Pinpoint the cell where the given text exists, returning its [X, Y] midpoint coordinate. 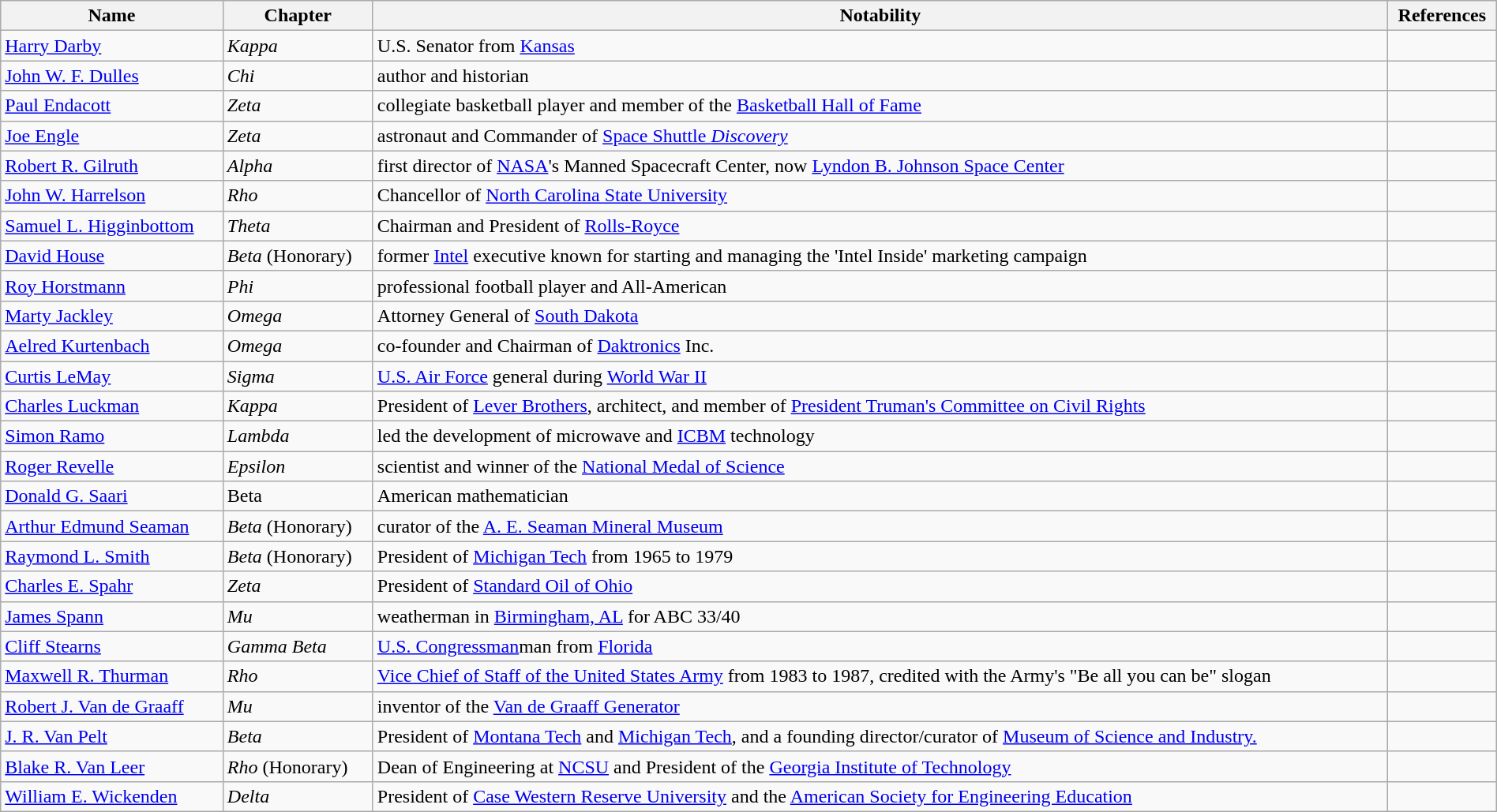
inventor of the Van de Graaff Generator [880, 706]
References [1442, 16]
James Spann [112, 616]
former Intel executive known for starting and managing the 'Intel Inside' marketing campaign [880, 256]
curator of the A. E. Seaman Mineral Museum [880, 526]
Dean of Engineering at NCSU and President of the Georgia Institute of Technology [880, 766]
Cliff Stearns [112, 646]
Harry Darby [112, 46]
Donald G. Saari [112, 496]
U.S. Senator from Kansas [880, 46]
scientist and winner of the National Medal of Science [880, 466]
Attorney General of South Dakota [880, 316]
Notability [880, 16]
author and historian [880, 76]
co-founder and Chairman of Daktronics Inc. [880, 346]
Rho (Honorary) [298, 766]
U.S. Air Force general during World War II [880, 376]
Vice Chief of Staff of the United States Army from 1983 to 1987, credited with the Army's "Be all you can be" slogan [880, 676]
Roger Revelle [112, 466]
Aelred Kurtenbach [112, 346]
Joe Engle [112, 136]
Sigma [298, 376]
Maxwell R. Thurman [112, 676]
Arthur Edmund Seaman [112, 526]
Chancellor of North Carolina State University [880, 196]
John W. F. Dulles [112, 76]
Chi [298, 76]
Chairman and President of Rolls-Royce [880, 226]
Theta [298, 226]
American mathematician [880, 496]
astronaut and Commander of Space Shuttle Discovery [880, 136]
William E. Wickenden [112, 796]
Phi [298, 286]
professional football player and All-American [880, 286]
Charles E. Spahr [112, 586]
David House [112, 256]
Epsilon [298, 466]
Lambda [298, 436]
J. R. Van Pelt [112, 736]
Chapter [298, 16]
Blake R. Van Leer [112, 766]
John W. Harrelson [112, 196]
Name [112, 16]
collegiate basketball player and member of the Basketball Hall of Fame [880, 106]
Paul Endacott [112, 106]
Curtis LeMay [112, 376]
Simon Ramo [112, 436]
President of Standard Oil of Ohio [880, 586]
President of Case Western Reserve University and the American Society for Engineering Education [880, 796]
Samuel L. Higginbottom [112, 226]
Robert R. Gilruth [112, 166]
Raymond L. Smith [112, 556]
U.S. Congressmanman from Florida [880, 646]
Delta [298, 796]
Charles Luckman [112, 406]
Marty Jackley [112, 316]
Robert J. Van de Graaff [112, 706]
President of Montana Tech and Michigan Tech, and a founding director/curator of Museum of Science and Industry. [880, 736]
weatherman in Birmingham, AL for ABC 33/40 [880, 616]
Roy Horstmann [112, 286]
led the development of microwave and ICBM technology [880, 436]
Gamma Beta [298, 646]
President of Michigan Tech from 1965 to 1979 [880, 556]
Alpha [298, 166]
first director of NASA's Manned Spacecraft Center, now Lyndon B. Johnson Space Center [880, 166]
President of Lever Brothers, architect, and member of President Truman's Committee on Civil Rights [880, 406]
